Identify which cell holds the provided text, then report its [x, y] central coordinate. 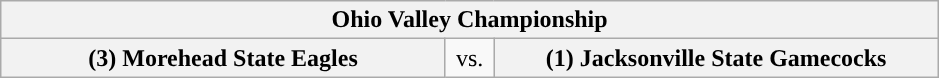
vs. [470, 58]
Ohio Valley Championship [470, 20]
(1) Jacksonville State Gamecocks [716, 58]
(3) Morehead State Eagles [224, 58]
